For the text-containing cell, return its midpoint in (X, Y) coordinate format. 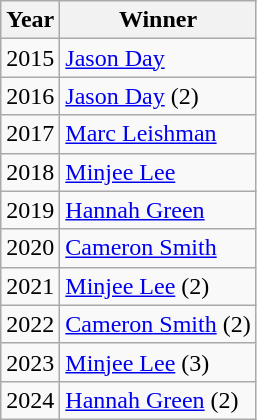
Minjee Lee (3) (158, 362)
2024 (30, 400)
2022 (30, 324)
Winner (158, 20)
2021 (30, 286)
2023 (30, 362)
Hannah Green (2) (158, 400)
2019 (30, 210)
2017 (30, 134)
Jason Day (158, 58)
Hannah Green (158, 210)
2015 (30, 58)
Jason Day (2) (158, 96)
Cameron Smith (2) (158, 324)
Cameron Smith (158, 248)
2020 (30, 248)
Year (30, 20)
Minjee Lee (2) (158, 286)
Minjee Lee (158, 172)
2016 (30, 96)
2018 (30, 172)
Marc Leishman (158, 134)
